Provide the (x, y) coordinate of the cell's center where the given text is located.  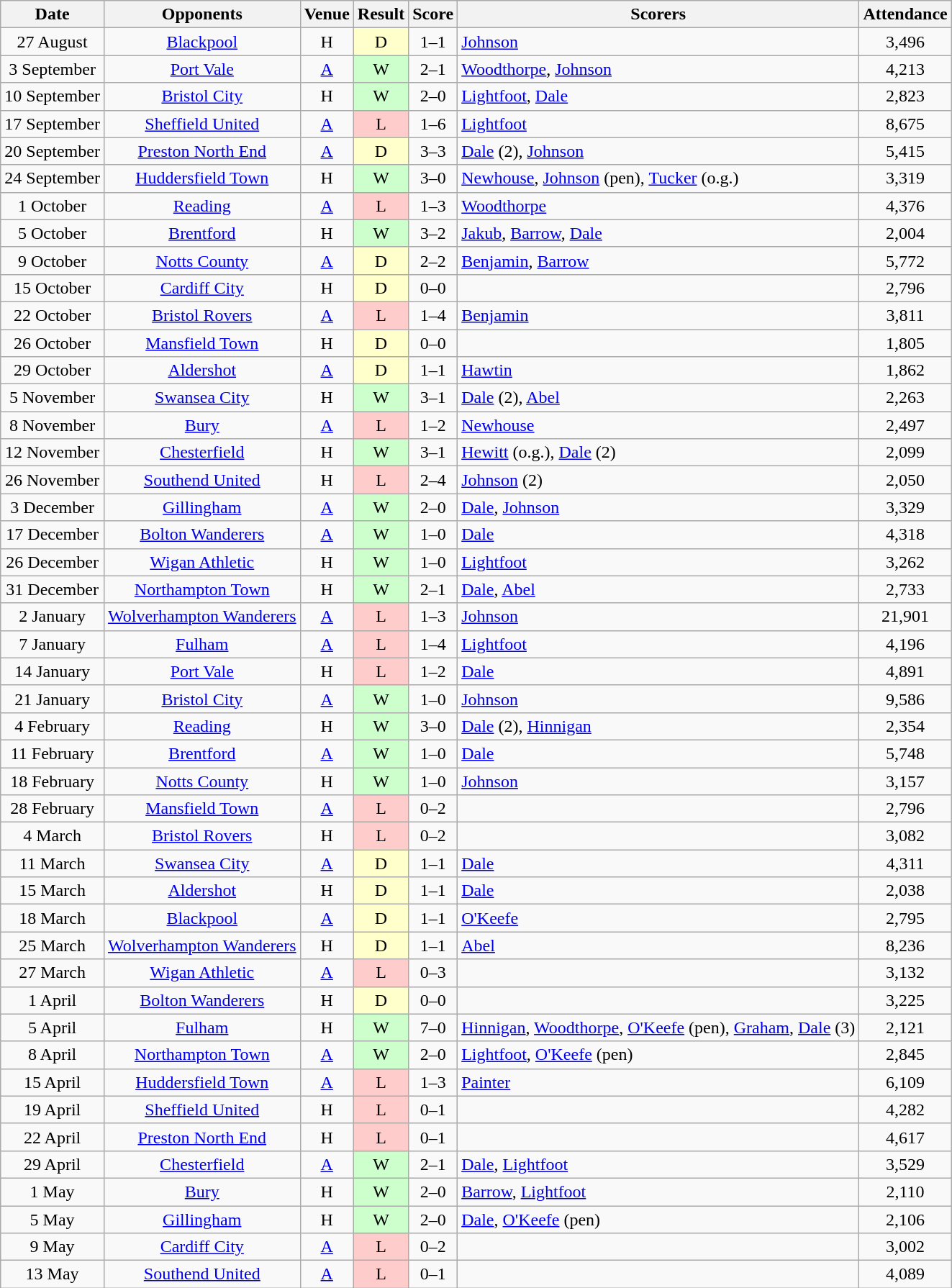
5 October (53, 233)
1–6 (433, 124)
19 April (53, 1110)
Abel (658, 945)
Attendance (905, 14)
12 November (53, 453)
3,157 (905, 781)
4,318 (905, 535)
Dale (2), Abel (658, 398)
4,617 (905, 1137)
3,329 (905, 507)
4,891 (905, 671)
5 November (53, 398)
Date (53, 14)
Hinnigan, Woodthorpe, O'Keefe (pen), Graham, Dale (3) (658, 1028)
15 April (53, 1082)
2 January (53, 617)
20 September (53, 151)
2,110 (905, 1192)
3,319 (905, 178)
Opponents (201, 14)
2,354 (905, 726)
Dale (2), Johnson (658, 151)
2–4 (433, 480)
5,748 (905, 753)
5 April (53, 1028)
29 October (53, 371)
21,901 (905, 617)
11 February (53, 753)
5,415 (905, 151)
3,132 (905, 973)
2,733 (905, 589)
11 March (53, 863)
7 January (53, 644)
Lightfoot, Dale (658, 96)
10 September (53, 96)
4,311 (905, 863)
27 March (53, 973)
Painter (658, 1082)
17 December (53, 535)
6,109 (905, 1082)
3,082 (905, 836)
4 February (53, 726)
Venue (327, 14)
2,121 (905, 1028)
2,263 (905, 398)
15 March (53, 891)
21 January (53, 699)
Dale, Johnson (658, 507)
26 December (53, 562)
1,862 (905, 371)
3–2 (433, 233)
3 December (53, 507)
Dale, Lightfoot (658, 1164)
9 October (53, 260)
Benjamin (658, 315)
3–3 (433, 151)
Jakub, Barrow, Dale (658, 233)
1 May (53, 1192)
8,236 (905, 945)
4 March (53, 836)
9,586 (905, 699)
Benjamin, Barrow (658, 260)
8,675 (905, 124)
22 April (53, 1137)
Newhouse, Johnson (pen), Tucker (o.g.) (658, 178)
Scorers (658, 14)
2,823 (905, 96)
2,845 (905, 1055)
18 February (53, 781)
3,529 (905, 1164)
2–2 (433, 260)
3,002 (905, 1247)
Johnson (2) (658, 480)
Newhouse (658, 425)
2,497 (905, 425)
28 February (53, 809)
27 August (53, 42)
24 September (53, 178)
O'Keefe (658, 918)
1 October (53, 206)
5,772 (905, 260)
8 April (53, 1055)
2,106 (905, 1220)
4,282 (905, 1110)
7–0 (433, 1028)
Dale (2), Hinnigan (658, 726)
Barrow, Lightfoot (658, 1192)
18 March (53, 918)
4,376 (905, 206)
Score (433, 14)
26 November (53, 480)
Hewitt (o.g.), Dale (2) (658, 453)
Dale, O'Keefe (pen) (658, 1220)
4,213 (905, 69)
Dale, Abel (658, 589)
1 April (53, 1000)
29 April (53, 1164)
Woodthorpe, Johnson (658, 69)
2,038 (905, 891)
3 September (53, 69)
17 September (53, 124)
2,099 (905, 453)
Hawtin (658, 371)
4,196 (905, 644)
15 October (53, 288)
3,811 (905, 315)
25 March (53, 945)
Woodthorpe (658, 206)
Lightfoot, O'Keefe (pen) (658, 1055)
13 May (53, 1274)
26 October (53, 343)
2,050 (905, 480)
0–3 (433, 973)
1,805 (905, 343)
31 December (53, 589)
3,496 (905, 42)
14 January (53, 671)
2,004 (905, 233)
5 May (53, 1220)
9 May (53, 1247)
22 October (53, 315)
3,225 (905, 1000)
3,262 (905, 562)
2,795 (905, 918)
Result (381, 14)
4,089 (905, 1274)
8 November (53, 425)
